Locate the cell with the specified text and output its (X, Y) center coordinate. 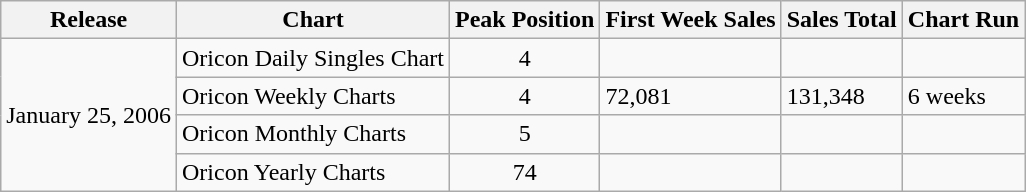
Oricon Weekly Charts (312, 96)
Release (89, 20)
January 25, 2006 (89, 115)
74 (524, 172)
Oricon Yearly Charts (312, 172)
First Week Sales (690, 20)
Peak Position (524, 20)
Sales Total (842, 20)
6 weeks (963, 96)
Oricon Daily Singles Chart (312, 58)
Chart Run (963, 20)
72,081 (690, 96)
131,348 (842, 96)
5 (524, 134)
Chart (312, 20)
Oricon Monthly Charts (312, 134)
